Detect which cell encompasses the target text, then output its [X, Y] center coordinate. 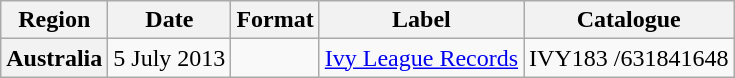
Ivy League Records [421, 58]
Date [170, 20]
Format [275, 20]
5 July 2013 [170, 58]
Label [421, 20]
Catalogue [629, 20]
IVY183 /631841648 [629, 58]
Region [54, 20]
Australia [54, 58]
